From the cell containing the given text, extract its center point as (x, y) coordinate. 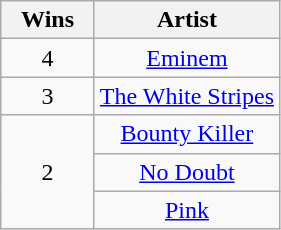
Bounty Killer (186, 134)
Pink (186, 210)
4 (48, 58)
Artist (186, 20)
3 (48, 96)
Eminem (186, 58)
No Doubt (186, 172)
2 (48, 172)
The White Stripes (186, 96)
Wins (48, 20)
